Capture the cell that displays the provided text and extract its [X, Y] central coordinate. 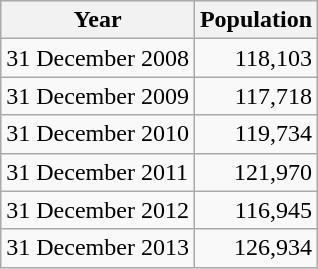
31 December 2011 [98, 172]
116,945 [256, 210]
121,970 [256, 172]
31 December 2012 [98, 210]
31 December 2013 [98, 248]
Year [98, 20]
31 December 2010 [98, 134]
119,734 [256, 134]
31 December 2008 [98, 58]
31 December 2009 [98, 96]
126,934 [256, 248]
118,103 [256, 58]
117,718 [256, 96]
Population [256, 20]
